Extract the (X, Y) coordinate from the center of the cell holding the provided text.  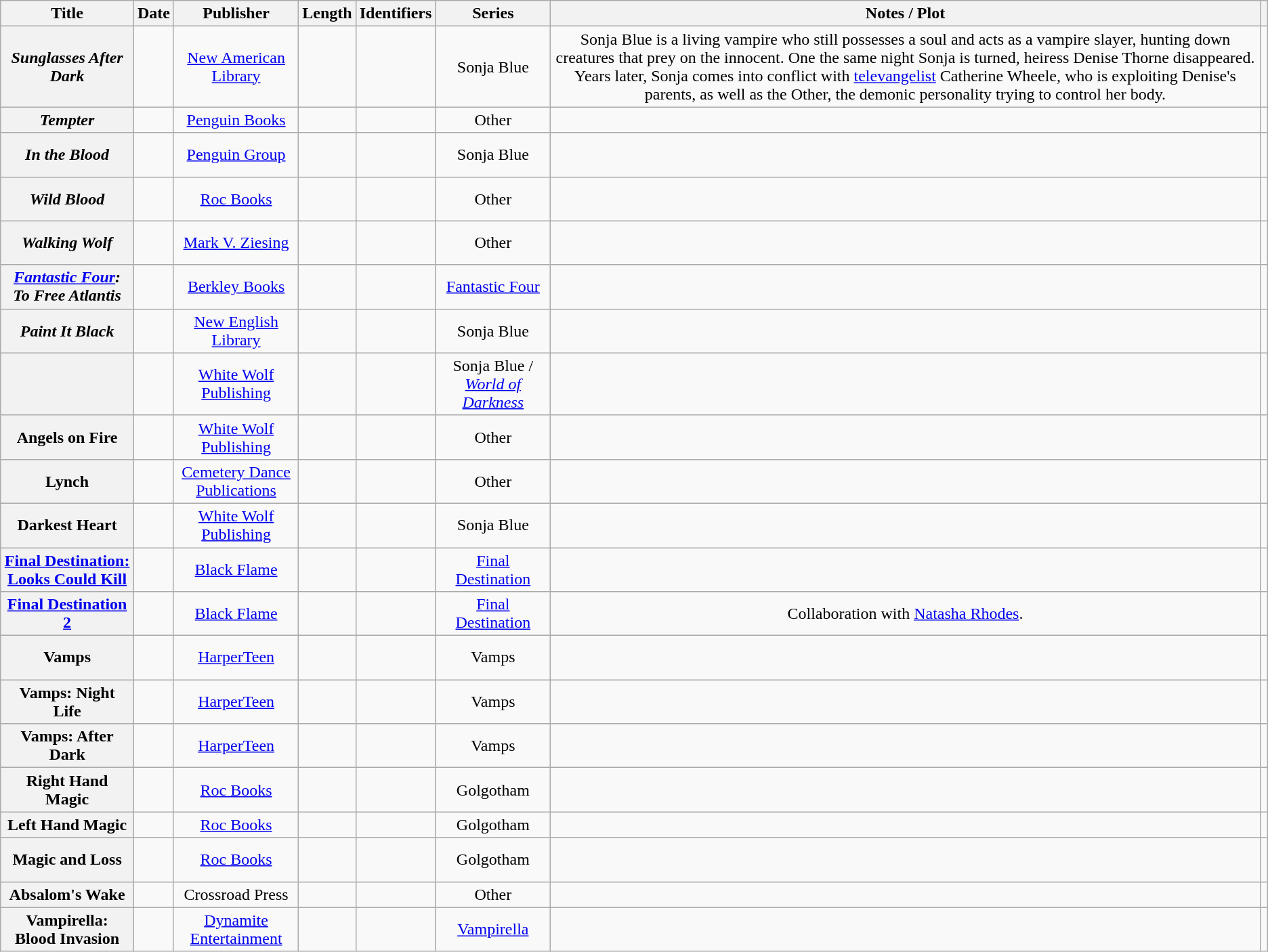
Final Destination: Looks Could Kill (68, 569)
Wild Blood (68, 199)
Cemetery Dance Publications (236, 481)
Right Hand Magic (68, 789)
In the Blood (68, 154)
Left Hand Magic (68, 825)
Final Destination 2 (68, 613)
Penguin Books (236, 120)
Fantastic Four: To Free Atlantis (68, 287)
Vampirella: Blood Invasion (68, 929)
Publisher (236, 14)
Walking Wolf (68, 242)
Collaboration with Natasha Rhodes. (905, 613)
Lynch (68, 481)
Paint It Black (68, 330)
Length (327, 14)
Penguin Group (236, 154)
Identifiers (396, 14)
Angels on Fire (68, 437)
Sonja Blue / World of Darkness (493, 384)
New English Library (236, 330)
Fantastic Four (493, 287)
Series (493, 14)
Magic and Loss (68, 860)
Vampirella (493, 929)
New American Library (236, 66)
Vamps: After Dark (68, 746)
Sunglasses After Dark (68, 66)
Crossroad Press (236, 894)
Notes / Plot (905, 14)
Tempter (68, 120)
Absalom's Wake (68, 894)
Dynamite Entertainment (236, 929)
Vamps: Night Life (68, 701)
Title (68, 14)
Berkley Books (236, 287)
Mark V. Ziesing (236, 242)
Date (153, 14)
Darkest Heart (68, 525)
